Return [x, y] of the center of cell containing provided text 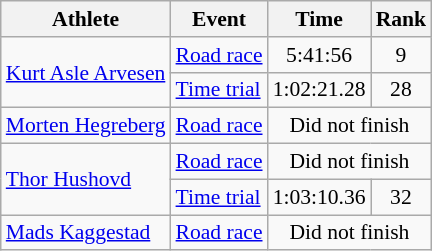
Time [320, 19]
Morten Hegreberg [86, 126]
Kurt Asle Arvesen [86, 72]
32 [402, 197]
5:41:56 [320, 55]
Athlete [86, 19]
Event [220, 19]
Mads Kaggestad [86, 233]
9 [402, 55]
1:02:21.28 [320, 90]
1:03:10.36 [320, 197]
28 [402, 90]
Thor Hushovd [86, 180]
Rank [402, 19]
